Return (X, Y) of the center of cell containing provided text 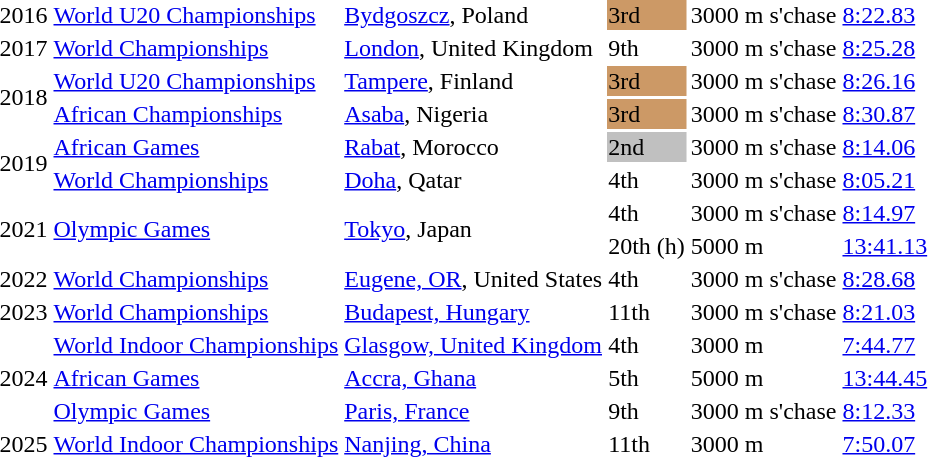
Doha, Qatar (474, 180)
3000 m (764, 345)
Tokyo, Japan (474, 230)
5th (647, 378)
11th (647, 312)
2nd (647, 147)
World Indoor Championships (196, 345)
Bydgoszcz, Poland (474, 15)
Paris, France (474, 411)
Glasgow, United Kingdom (474, 345)
Tampere, Finland (474, 81)
20th (h) (647, 246)
Budapest, Hungary (474, 312)
Asaba, Nigeria (474, 114)
Rabat, Morocco (474, 147)
African Championships (196, 114)
Accra, Ghana (474, 378)
Eugene, OR, United States (474, 279)
London, United Kingdom (474, 48)
